For the text-containing cell, return its midpoint in (X, Y) coordinate format. 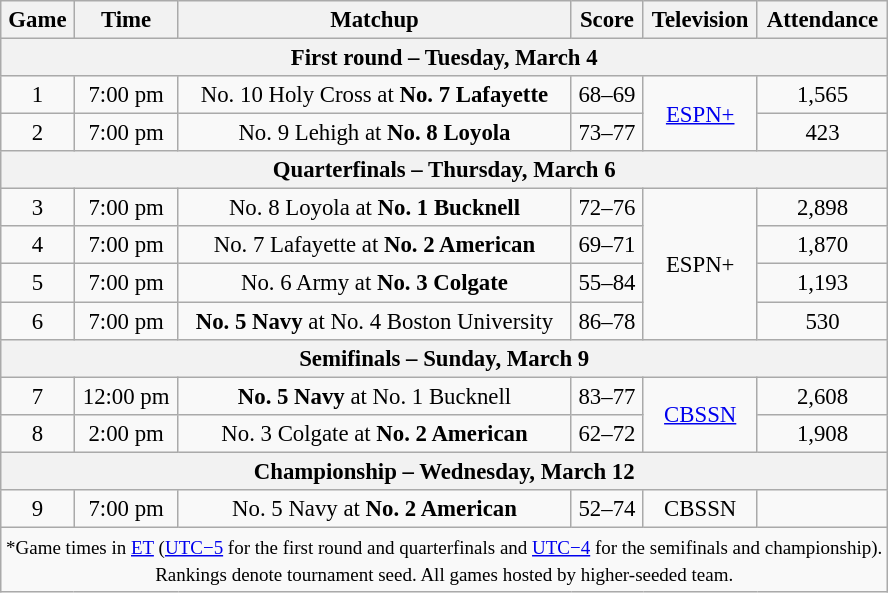
6 (38, 321)
72–76 (607, 208)
No. 5 Navy at No. 1 Bucknell (374, 396)
Time (126, 20)
86–78 (607, 321)
No. 7 Lafayette at No. 2 American (374, 245)
83–77 (607, 396)
1,908 (822, 433)
73–77 (607, 133)
No. 5 Navy at No. 2 American (374, 509)
2,898 (822, 208)
423 (822, 133)
8 (38, 433)
62–72 (607, 433)
2 (38, 133)
12:00 pm (126, 396)
Television (700, 20)
3 (38, 208)
Attendance (822, 20)
No. 8 Loyola at No. 1 Bucknell (374, 208)
First round – Tuesday, March 4 (444, 58)
1,565 (822, 95)
55–84 (607, 283)
7 (38, 396)
Matchup (374, 20)
Quarterfinals – Thursday, March 6 (444, 170)
Championship – Wednesday, March 12 (444, 471)
No. 5 Navy at No. 4 Boston University (374, 321)
1 (38, 95)
2:00 pm (126, 433)
52–74 (607, 509)
530 (822, 321)
9 (38, 509)
2,608 (822, 396)
Game (38, 20)
1,870 (822, 245)
68–69 (607, 95)
1,193 (822, 283)
5 (38, 283)
No. 10 Holy Cross at No. 7 Lafayette (374, 95)
Score (607, 20)
Semifinals – Sunday, March 9 (444, 358)
69–71 (607, 245)
4 (38, 245)
No. 9 Lehigh at No. 8 Loyola (374, 133)
No. 3 Colgate at No. 2 American (374, 433)
No. 6 Army at No. 3 Colgate (374, 283)
